Find where the given text appears and provide that cell's center as [x, y] coordinate. 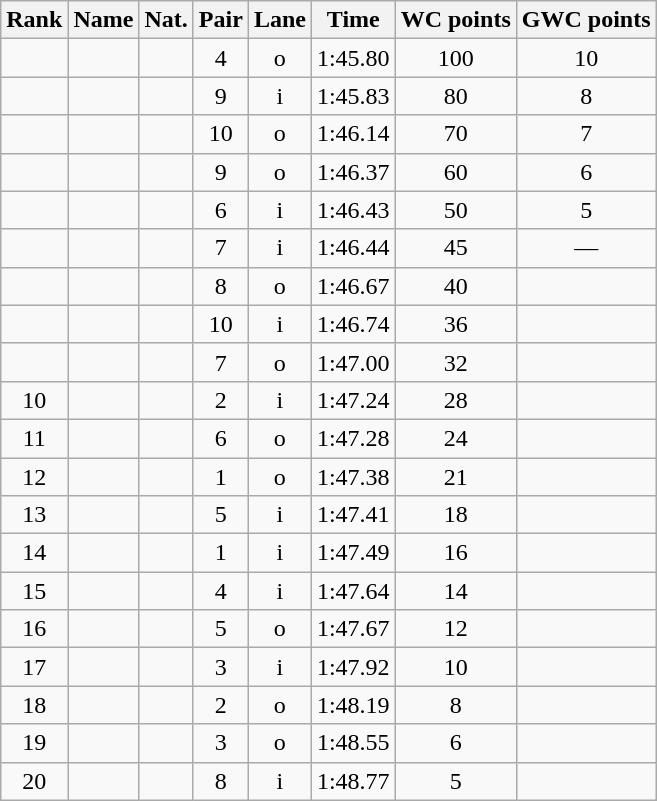
32 [456, 362]
20 [34, 781]
1:48.77 [353, 781]
1:47.64 [353, 591]
1:47.67 [353, 629]
1:47.49 [353, 553]
1:45.83 [353, 96]
100 [456, 58]
Lane [280, 20]
1:47.38 [353, 477]
1:47.41 [353, 515]
13 [34, 515]
Time [353, 20]
50 [456, 210]
21 [456, 477]
1:48.19 [353, 705]
1:46.74 [353, 324]
1:47.24 [353, 400]
Name [104, 20]
60 [456, 172]
1:46.67 [353, 286]
19 [34, 743]
15 [34, 591]
1:46.37 [353, 172]
11 [34, 438]
Nat. [166, 20]
40 [456, 286]
1:47.00 [353, 362]
1:48.55 [353, 743]
1:45.80 [353, 58]
Rank [34, 20]
GWC points [586, 20]
1:46.43 [353, 210]
80 [456, 96]
28 [456, 400]
36 [456, 324]
1:47.28 [353, 438]
17 [34, 667]
45 [456, 248]
24 [456, 438]
1:46.14 [353, 134]
70 [456, 134]
WC points [456, 20]
1:47.92 [353, 667]
Pair [220, 20]
— [586, 248]
1:46.44 [353, 248]
